Determine the (X, Y) coordinate at the center of the cell enclosing the given text.  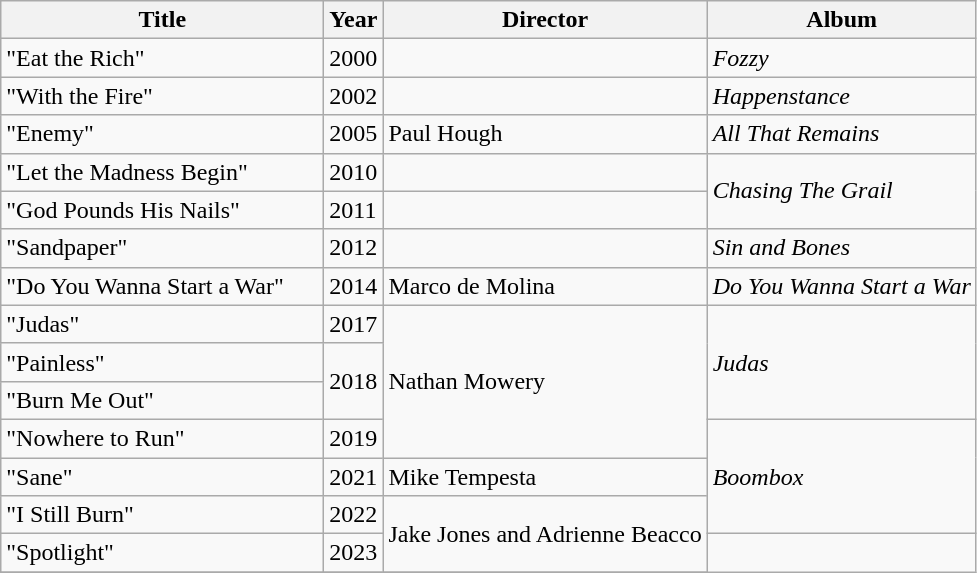
"Enemy" (162, 134)
Album (842, 20)
All That Remains (842, 134)
Sin and Bones (842, 248)
Marco de Molina (545, 286)
2012 (354, 248)
2011 (354, 210)
Chasing The Grail (842, 191)
Mike Tempesta (545, 477)
"Eat the Rich" (162, 58)
2023 (354, 553)
"Let the Madness Begin" (162, 172)
"Sane" (162, 477)
"With the Fire" (162, 96)
"Do You Wanna Start a War" (162, 286)
2014 (354, 286)
"God Pounds His Nails" (162, 210)
"Painless" (162, 362)
2018 (354, 381)
"Burn Me Out" (162, 400)
2019 (354, 438)
Boombox (842, 476)
2022 (354, 515)
Paul Hough (545, 134)
"Spotlight" (162, 553)
Year (354, 20)
"Nowhere to Run" (162, 438)
Do You Wanna Start a War (842, 286)
Nathan Mowery (545, 381)
2010 (354, 172)
2002 (354, 96)
"Sandpaper" (162, 248)
2017 (354, 324)
Fozzy (842, 58)
Director (545, 20)
Judas (842, 362)
Jake Jones and Adrienne Beacco (545, 534)
Happenstance (842, 96)
Title (162, 20)
2000 (354, 58)
"Judas" (162, 324)
2005 (354, 134)
2021 (354, 477)
"I Still Burn" (162, 515)
